Search for the cell housing the specified text and yield its (X, Y) center coordinate. 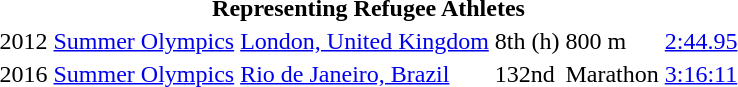
8th (h) (527, 41)
800 m (612, 41)
London, United Kingdom (365, 41)
Summer Olympics (144, 41)
